Search for the cell housing the specified text and yield its (x, y) center coordinate. 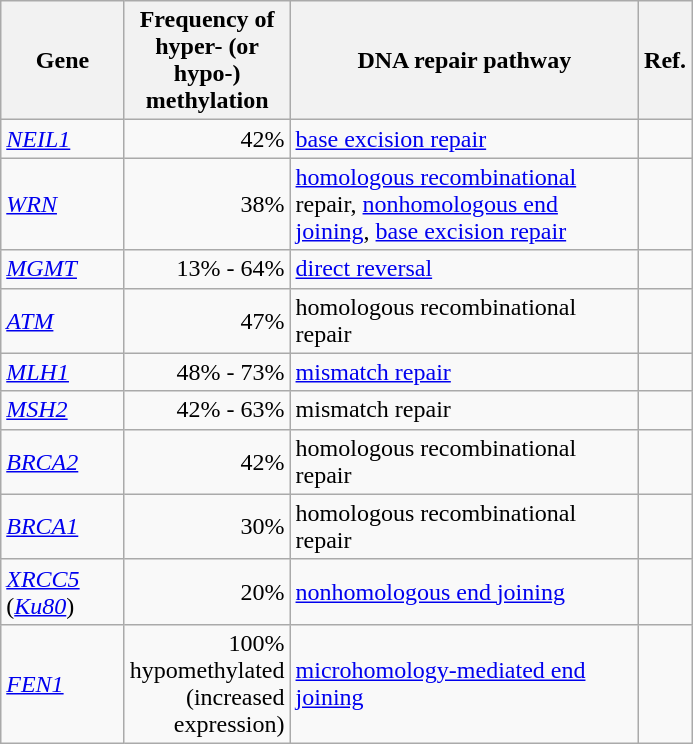
MLH1 (63, 372)
30% (207, 526)
nonhomologous end joining (464, 592)
38% (207, 204)
FEN1 (63, 684)
Ref. (666, 60)
XRCC5 (Ku80) (63, 592)
homologous recombinational repair, nonhomologous end joining, base excision repair (464, 204)
Frequency of hyper- (or hypo-) methylation (207, 60)
DNA repair pathway (464, 60)
100% hypomethylated (increased expression) (207, 684)
NEIL1 (63, 139)
47% (207, 320)
ATM (63, 320)
42% - 63% (207, 410)
direct reversal (464, 269)
BRCA1 (63, 526)
MSH2 (63, 410)
microhomology-mediated end joining (464, 684)
48% - 73% (207, 372)
20% (207, 592)
Gene (63, 60)
WRN (63, 204)
MGMT (63, 269)
BRCA2 (63, 462)
base excision repair (464, 139)
13% - 64% (207, 269)
